Find where the given text appears and provide that cell's center as [X, Y] coordinate. 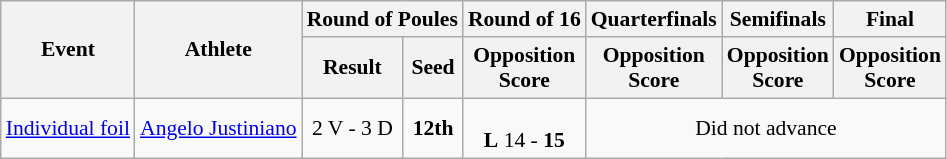
Result [353, 68]
Athlete [218, 50]
Event [68, 50]
2 V - 3 D [353, 128]
Angelo Justiniano [218, 128]
L 14 - 15 [524, 128]
Round of Poules [382, 19]
Semifinals [778, 19]
Quarterfinals [654, 19]
Round of 16 [524, 19]
Final [890, 19]
Did not advance [766, 128]
Seed [433, 68]
12th [433, 128]
Individual foil [68, 128]
